Output the (X, Y) coordinate of the center of the cell containing the given text.  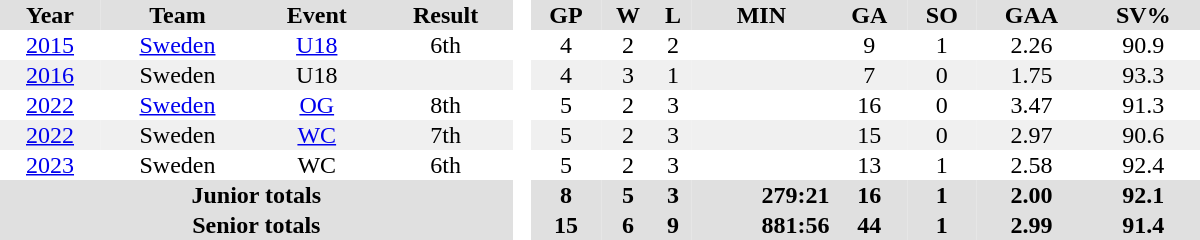
Event (317, 15)
OG (317, 105)
6 (628, 225)
2.00 (1032, 195)
93.3 (1144, 75)
7th (446, 135)
8th (446, 105)
Result (446, 15)
13 (869, 165)
2023 (50, 165)
GA (869, 15)
90.9 (1144, 45)
Team (178, 15)
SV% (1144, 15)
SO (942, 15)
W (628, 15)
2015 (50, 45)
2016 (50, 75)
3.47 (1032, 105)
8 (566, 195)
44 (869, 225)
Year (50, 15)
2.58 (1032, 165)
GAA (1032, 15)
Junior totals (256, 195)
2.26 (1032, 45)
881:56 (762, 225)
MIN (762, 15)
Senior totals (256, 225)
90.6 (1144, 135)
279:21 (762, 195)
91.3 (1144, 105)
92.1 (1144, 195)
1.75 (1032, 75)
2.99 (1032, 225)
2.97 (1032, 135)
7 (869, 75)
92.4 (1144, 165)
GP (566, 15)
L (672, 15)
91.4 (1144, 225)
